Capture the cell that displays the provided text and extract its (X, Y) central coordinate. 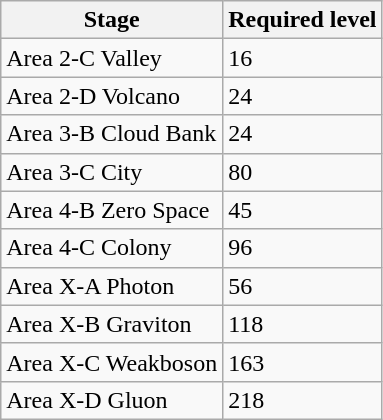
Area 3-C City (112, 172)
16 (302, 58)
Area X-D Gluon (112, 400)
45 (302, 210)
Area 2-D Volcano (112, 96)
218 (302, 400)
Area 4-C Colony (112, 248)
Required level (302, 20)
163 (302, 362)
118 (302, 324)
Area X-A Photon (112, 286)
Area 3-B Cloud Bank (112, 134)
Area 2-C Valley (112, 58)
Area 4-B Zero Space (112, 210)
Area X-B Graviton (112, 324)
Stage (112, 20)
96 (302, 248)
80 (302, 172)
Area X-C Weakboson (112, 362)
56 (302, 286)
